Search for the cell housing the specified text and yield its [X, Y] center coordinate. 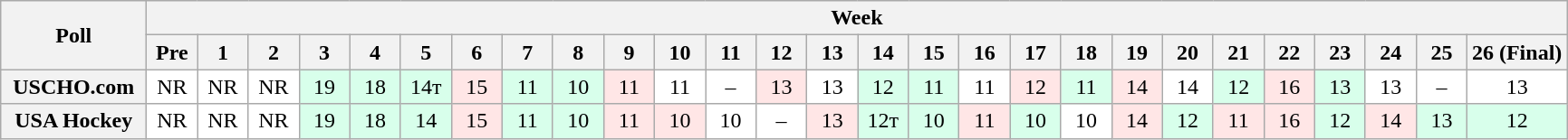
5 [426, 52]
1 [223, 52]
Week [857, 18]
20 [1188, 52]
Poll [74, 35]
6 [476, 52]
22 [1289, 52]
9 [629, 52]
14т [426, 87]
12т [883, 121]
23 [1340, 52]
USA Hockey [74, 121]
2 [274, 52]
4 [375, 52]
Pre [172, 52]
17 [1035, 52]
25 [1441, 52]
USCHO.com [74, 87]
26 (Final) [1516, 52]
3 [324, 52]
7 [527, 52]
8 [578, 52]
21 [1238, 52]
24 [1390, 52]
